Find where the given text appears and provide that cell's center as (x, y) coordinate. 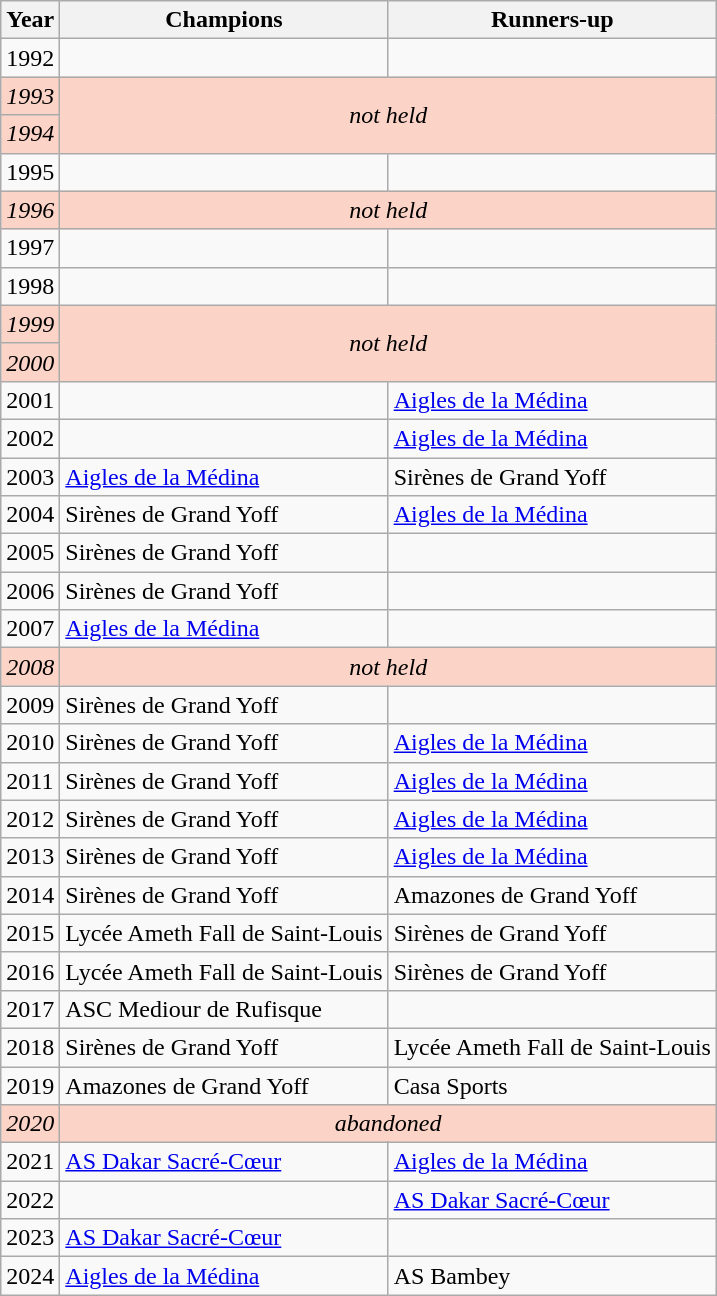
2017 (30, 1009)
AS Bambey (552, 1276)
Champions (224, 20)
Runners-up (552, 20)
1995 (30, 172)
2010 (30, 743)
2022 (30, 1200)
2021 (30, 1162)
2011 (30, 781)
abandoned (388, 1124)
1999 (30, 324)
2019 (30, 1085)
2024 (30, 1276)
Year (30, 20)
2020 (30, 1124)
2004 (30, 515)
2014 (30, 895)
Casa Sports (552, 1085)
2008 (30, 667)
2003 (30, 477)
2009 (30, 705)
2007 (30, 629)
1998 (30, 286)
2016 (30, 971)
1993 (30, 96)
2001 (30, 400)
2012 (30, 819)
2002 (30, 438)
ASC Mediour de Rufisque (224, 1009)
2013 (30, 857)
2023 (30, 1238)
1996 (30, 210)
1992 (30, 58)
1994 (30, 134)
2018 (30, 1047)
2015 (30, 933)
1997 (30, 248)
2005 (30, 553)
2006 (30, 591)
2000 (30, 362)
